Find where the given text appears and provide that cell's center as (x, y) coordinate. 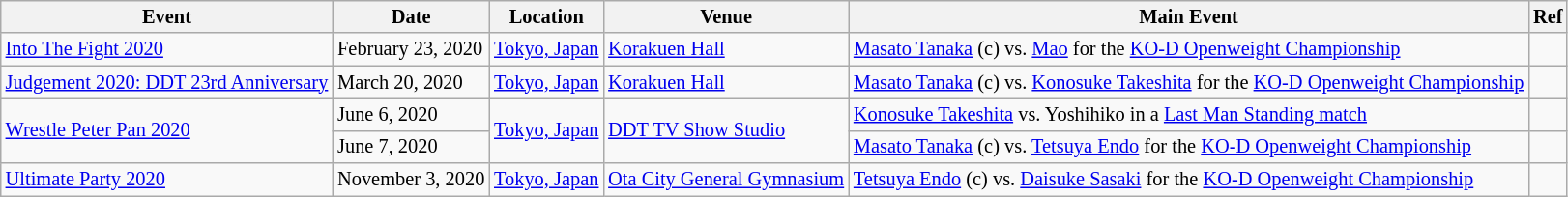
Ref (1548, 16)
Venue (726, 16)
Location (546, 16)
Date (411, 16)
March 20, 2020 (411, 82)
DDT TV Show Studio (726, 129)
Masato Tanaka (c) vs. Mao for the KO-D Openweight Championship (1189, 49)
Into The Fight 2020 (166, 49)
June 6, 2020 (411, 114)
Main Event (1189, 16)
Event (166, 16)
Konosuke Takeshita vs. Yoshihiko in a Last Man Standing match (1189, 114)
Tetsuya Endo (c) vs. Daisuke Sasaki for the KO-D Openweight Championship (1189, 180)
Judgement 2020: DDT 23rd Anniversary (166, 82)
Ultimate Party 2020 (166, 180)
February 23, 2020 (411, 49)
June 7, 2020 (411, 147)
Masato Tanaka (c) vs. Konosuke Takeshita for the KO-D Openweight Championship (1189, 82)
Masato Tanaka (c) vs. Tetsuya Endo for the KO-D Openweight Championship (1189, 147)
November 3, 2020 (411, 180)
Ota City General Gymnasium (726, 180)
Wrestle Peter Pan 2020 (166, 129)
